Extract the (x, y) coordinate from the center of the cell holding the provided text.  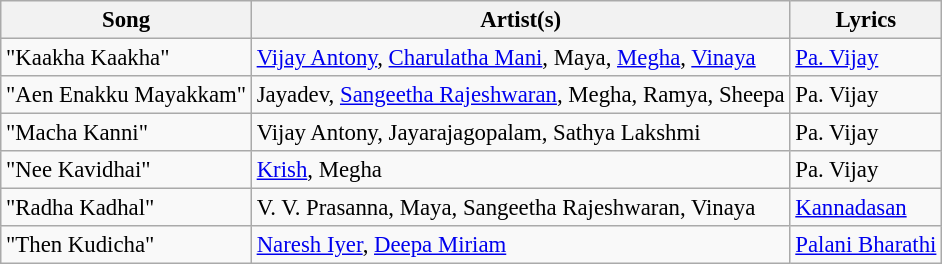
"Nee Kavidhai" (126, 170)
Krish, Megha (520, 170)
Jayadev, Sangeetha Rajeshwaran, Megha, Ramya, Sheepa (520, 95)
Palani Bharathi (866, 245)
"Aen Enakku Mayakkam" (126, 95)
"Kaakha Kaakha" (126, 58)
Vijay Antony, Charulatha Mani, Maya, Megha, Vinaya (520, 58)
Lyrics (866, 20)
Artist(s) (520, 20)
"Then Kudicha" (126, 245)
"Macha Kanni" (126, 133)
"Radha Kadhal" (126, 208)
Vijay Antony, Jayarajagopalam, Sathya Lakshmi (520, 133)
Song (126, 20)
Naresh Iyer, Deepa Miriam (520, 245)
V. V. Prasanna, Maya, Sangeetha Rajeshwaran, Vinaya (520, 208)
Kannadasan (866, 208)
